Pinpoint the cell where the given text exists, returning its (x, y) midpoint coordinate. 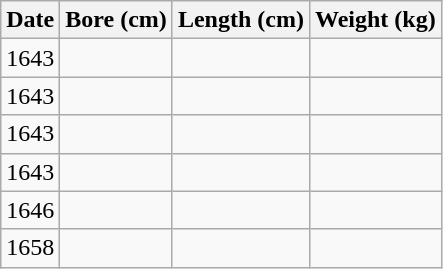
1646 (30, 210)
Bore (cm) (116, 20)
Length (cm) (240, 20)
Weight (kg) (375, 20)
1658 (30, 248)
Date (30, 20)
